Find where the given text appears and provide that cell's center as [x, y] coordinate. 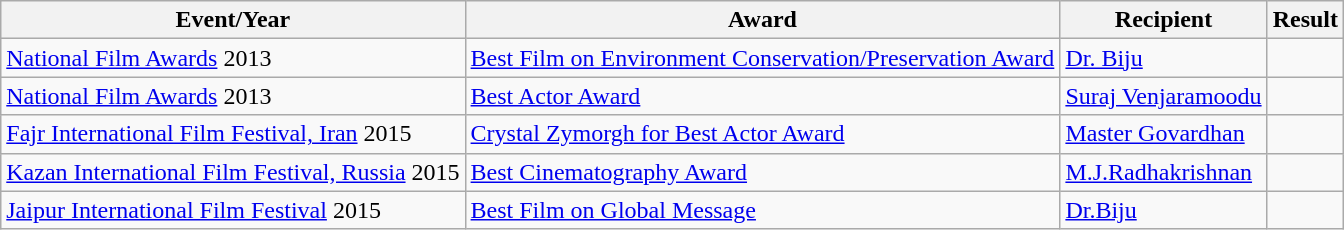
Dr.Biju [1164, 210]
Crystal Zymorgh for Best Actor Award [762, 134]
Dr. Biju [1164, 58]
Suraj Venjaramoodu [1164, 96]
Best Film on Environment Conservation/Preservation Award [762, 58]
Recipient [1164, 20]
Fajr International Film Festival, Iran 2015 [233, 134]
Kazan International Film Festival, Russia 2015 [233, 172]
M.J.Radhakrishnan [1164, 172]
Jaipur International Film Festival 2015 [233, 210]
Event/Year [233, 20]
Master Govardhan [1164, 134]
Best Actor Award [762, 96]
Result [1305, 20]
Best Film on Global Message [762, 210]
Best Cinematography Award [762, 172]
Award [762, 20]
